Search for the cell housing the specified text and yield its [X, Y] center coordinate. 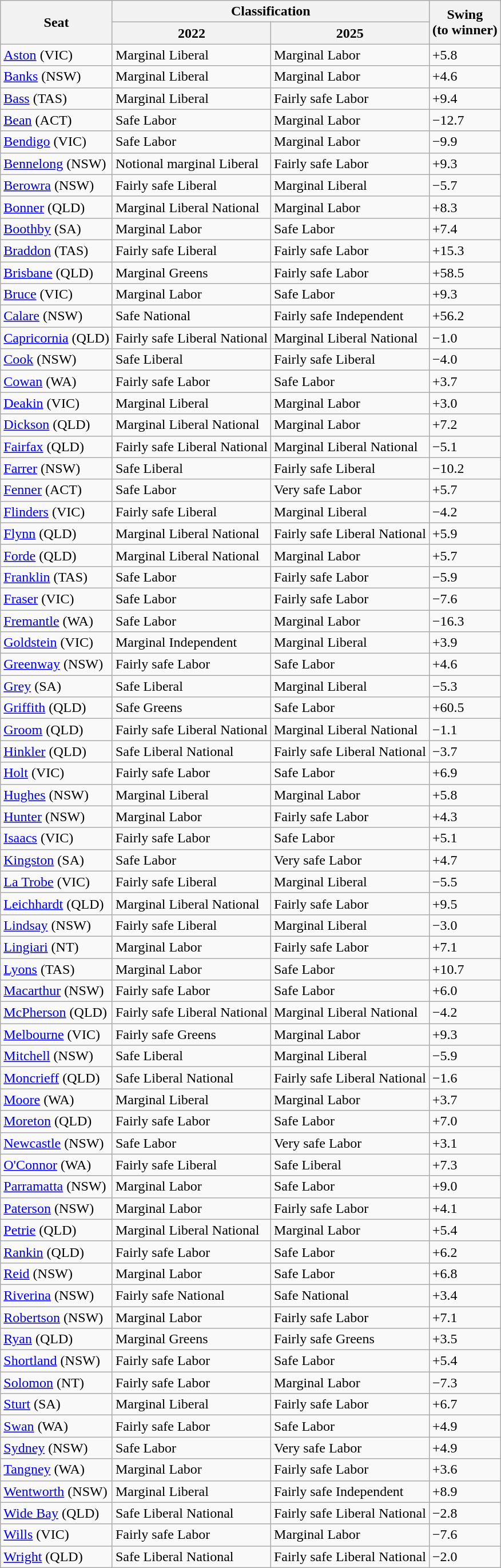
+8.9 [464, 1491]
Tangney (WA) [57, 1470]
−2.0 [464, 1557]
Cowan (WA) [57, 381]
−16.3 [464, 620]
Franklin (TAS) [57, 577]
Isaacs (VIC) [57, 838]
−5.3 [464, 686]
Moreton (QLD) [57, 1121]
+4.7 [464, 860]
O'Connor (WA) [57, 1165]
+3.0 [464, 403]
Bean (ACT) [57, 120]
+3.4 [464, 1295]
+3.1 [464, 1143]
Fraser (VIC) [57, 599]
+6.8 [464, 1273]
Macarthur (NSW) [57, 991]
Moncrieff (QLD) [57, 1078]
Bonner (QLD) [57, 207]
Grey (SA) [57, 686]
−1.6 [464, 1078]
Bass (TAS) [57, 98]
La Trobe (VIC) [57, 882]
+9.5 [464, 904]
2025 [350, 33]
Swan (WA) [57, 1426]
Parramatta (NSW) [57, 1187]
Notional marginal Liberal [191, 164]
−5.7 [464, 185]
Bennelong (NSW) [57, 164]
Bendigo (VIC) [57, 142]
−5.5 [464, 882]
Leichhardt (QLD) [57, 904]
Riverina (NSW) [57, 1295]
+8.3 [464, 207]
+6.2 [464, 1252]
Greenway (NSW) [57, 664]
−1.1 [464, 730]
−12.7 [464, 120]
+60.5 [464, 708]
+7.0 [464, 1121]
Braddon (TAS) [57, 250]
Fenner (ACT) [57, 490]
+10.7 [464, 969]
Capricornia (QLD) [57, 338]
Shortland (NSW) [57, 1361]
+56.2 [464, 316]
Melbourne (VIC) [57, 1034]
−4.0 [464, 360]
+9.0 [464, 1187]
Sydney (NSW) [57, 1448]
Groom (QLD) [57, 730]
Wentworth (NSW) [57, 1491]
+6.7 [464, 1404]
+4.1 [464, 1208]
Aston (VIC) [57, 55]
+4.3 [464, 817]
Griffith (QLD) [57, 708]
Hunter (NSW) [57, 817]
+9.4 [464, 98]
Seat [57, 22]
Reid (NSW) [57, 1273]
Sturt (SA) [57, 1404]
+3.5 [464, 1339]
Goldstein (VIC) [57, 643]
+7.3 [464, 1165]
Mitchell (NSW) [57, 1056]
Hinkler (QLD) [57, 751]
Flinders (VIC) [57, 512]
−1.0 [464, 338]
Ryan (QLD) [57, 1339]
+7.4 [464, 229]
Wide Bay (QLD) [57, 1513]
+3.6 [464, 1470]
Lyons (TAS) [57, 969]
Fremantle (WA) [57, 620]
Classification [271, 11]
−5.1 [464, 447]
Marginal Independent [191, 643]
Lingiari (NT) [57, 947]
Wills (VIC) [57, 1535]
Kingston (SA) [57, 860]
Dickson (QLD) [57, 425]
−10.2 [464, 468]
+58.5 [464, 273]
Moore (WA) [57, 1100]
Farrer (NSW) [57, 468]
Berowra (NSW) [57, 185]
Rankin (QLD) [57, 1252]
+5.9 [464, 534]
+3.9 [464, 643]
Deakin (VIC) [57, 403]
Lindsay (NSW) [57, 925]
+15.3 [464, 250]
Hughes (NSW) [57, 795]
Paterson (NSW) [57, 1208]
Safe Greens [191, 708]
Cook (NSW) [57, 360]
Fairfax (QLD) [57, 447]
Swing(to winner) [464, 22]
−9.9 [464, 142]
−3.0 [464, 925]
2022 [191, 33]
+7.2 [464, 425]
Wright (QLD) [57, 1557]
Banks (NSW) [57, 77]
Fairly safe National [191, 1295]
Brisbane (QLD) [57, 273]
Solomon (NT) [57, 1383]
−2.8 [464, 1513]
+6.9 [464, 773]
Flynn (QLD) [57, 534]
+5.1 [464, 838]
Newcastle (NSW) [57, 1143]
Robertson (NSW) [57, 1317]
Forde (QLD) [57, 555]
Petrie (QLD) [57, 1230]
McPherson (QLD) [57, 1013]
Calare (NSW) [57, 316]
Bruce (VIC) [57, 295]
−3.7 [464, 751]
Holt (VIC) [57, 773]
−7.3 [464, 1383]
Boothby (SA) [57, 229]
+6.0 [464, 991]
